Determine the [x, y] coordinate at the center of the cell enclosing the given text.  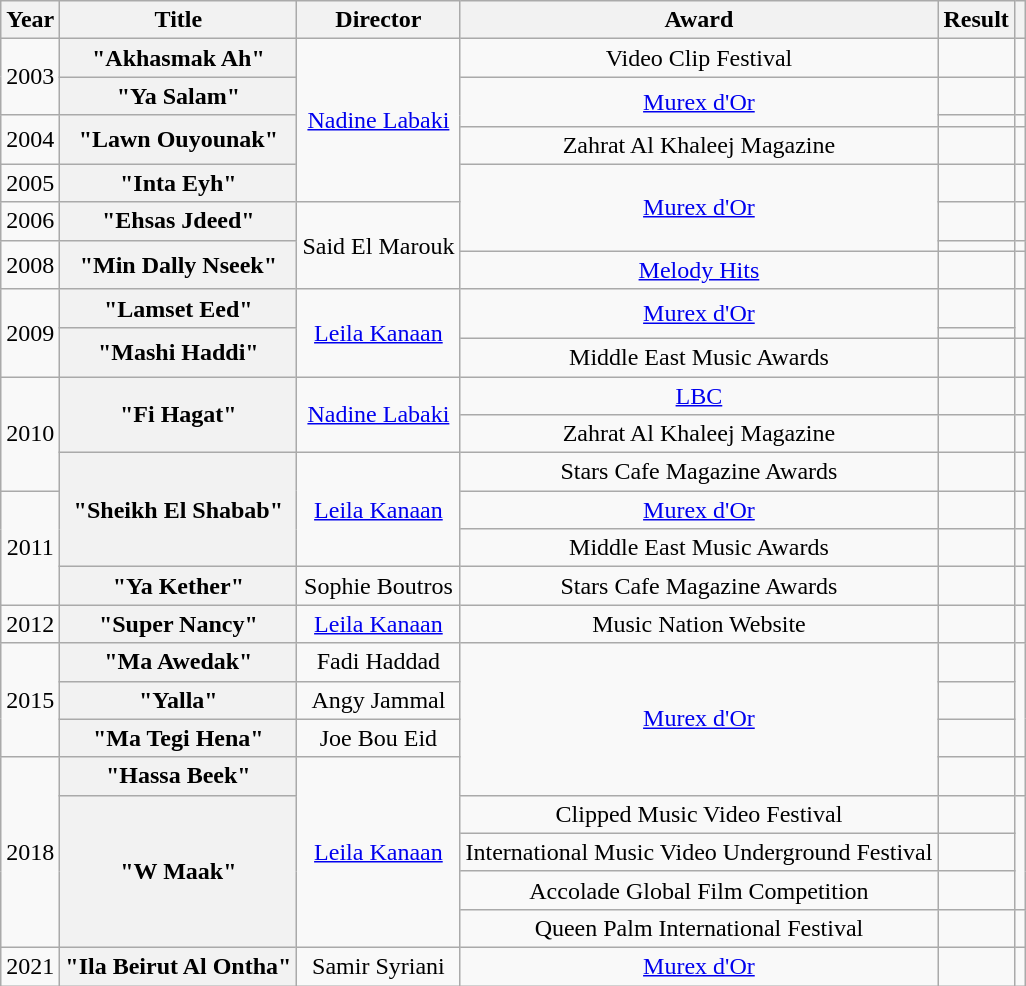
2006 [30, 221]
"Ila Beirut Al Ontha" [178, 966]
"Sheikh El Shabab" [178, 510]
"Mashi Haddi" [178, 352]
"Ya Kether" [178, 586]
Award [699, 20]
International Music Video Underground Festival [699, 852]
2005 [30, 183]
"Hassa Beek" [178, 776]
Said El Marouk [378, 246]
Melody Hits [699, 270]
"Ehsas Jdeed" [178, 221]
2021 [30, 966]
"Super Nancy" [178, 624]
"Lawn Ouyounak" [178, 140]
Samir Syriani [378, 966]
"Lamset Eed" [178, 308]
Year [30, 20]
"W Maak" [178, 871]
2011 [30, 548]
Title [178, 20]
Video Clip Festival [699, 58]
LBC [699, 395]
Sophie Boutros [378, 586]
Music Nation Website [699, 624]
Director [378, 20]
Fadi Haddad [378, 662]
"Min Dally Nseek" [178, 264]
"Inta Eyh" [178, 183]
"Akhasmak Ah" [178, 58]
Clipped Music Video Festival [699, 814]
2010 [30, 433]
"Yalla" [178, 700]
2009 [30, 332]
Queen Palm International Festival [699, 928]
"Ma Awedak" [178, 662]
2004 [30, 140]
Result [976, 20]
2015 [30, 700]
Joe Bou Eid [378, 738]
Angy Jammal [378, 700]
2003 [30, 77]
Accolade Global Film Competition [699, 890]
"Ya Salam" [178, 96]
2018 [30, 852]
"Ma Tegi Hena" [178, 738]
"Fi Hagat" [178, 414]
2008 [30, 264]
2012 [30, 624]
